Provide the (X, Y) coordinate of the cell's center where the given text is located.  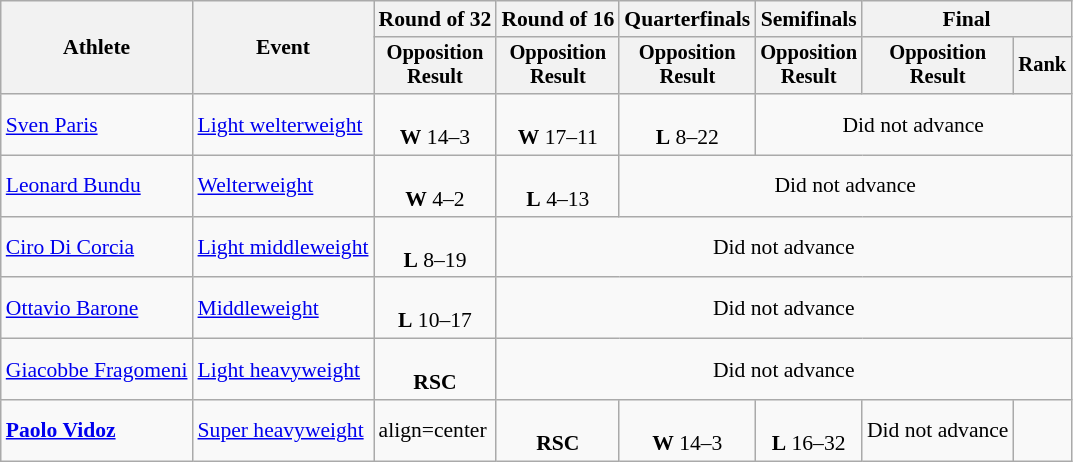
Round of 16 (558, 19)
Athlete (97, 48)
Ottavio Barone (97, 308)
Middleweight (284, 308)
Round of 32 (436, 19)
Event (284, 48)
Light middleweight (284, 248)
Welterweight (284, 186)
W 17–11 (558, 124)
L 8–22 (687, 124)
L 8–19 (436, 248)
Super heavyweight (284, 430)
Sven Paris (97, 124)
Final (966, 19)
Rank (1043, 66)
Light heavyweight (284, 370)
L 10–17 (436, 308)
Giacobbe Fragomeni (97, 370)
Quarterfinals (687, 19)
L 16–32 (808, 430)
W 4–2 (436, 186)
Paolo Vidoz (97, 430)
Ciro Di Corcia (97, 248)
Light welterweight (284, 124)
Leonard Bundu (97, 186)
L 4–13 (558, 186)
Semifinals (808, 19)
align=center (436, 430)
